Search for the cell housing the specified text and yield its (X, Y) center coordinate. 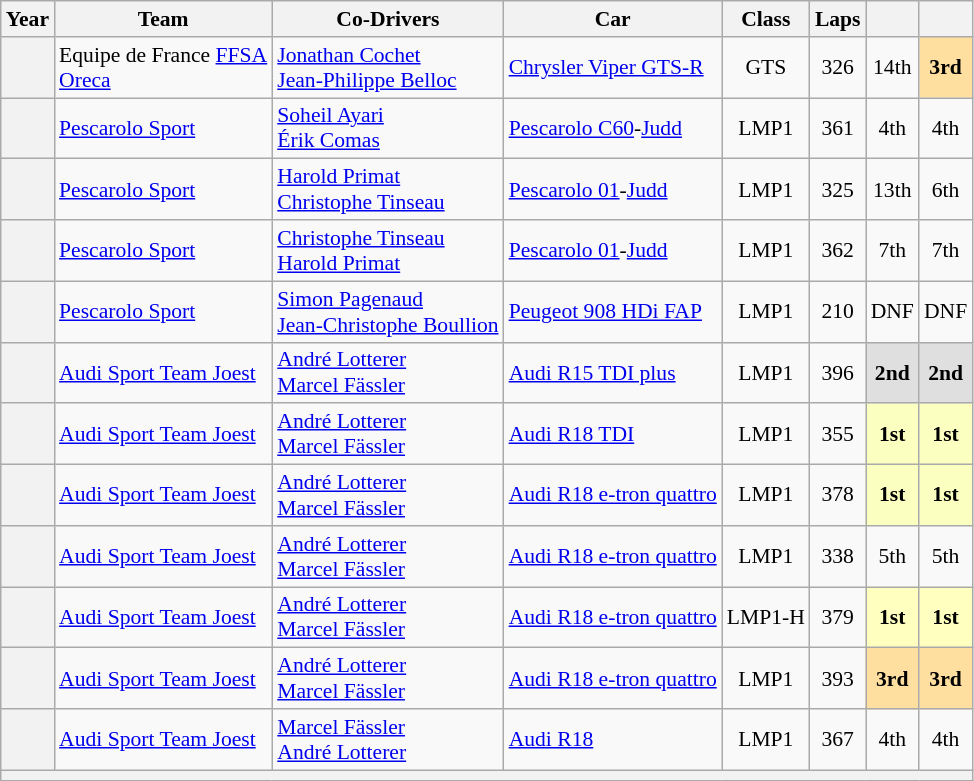
Soheil Ayari Érik Comas (388, 128)
GTS (766, 68)
LMP1-H (766, 618)
Pescarolo C60-Judd (613, 128)
Marcel Fässler André Lotterer (388, 740)
362 (838, 250)
Year (28, 19)
361 (838, 128)
210 (838, 312)
Equipe de France FFSA Oreca (163, 68)
Team (163, 19)
379 (838, 618)
Laps (838, 19)
393 (838, 678)
378 (838, 496)
355 (838, 434)
367 (838, 740)
13th (892, 190)
Simon Pagenaud Jean-Christophe Boullion (388, 312)
Peugeot 908 HDi FAP (613, 312)
338 (838, 556)
Car (613, 19)
Class (766, 19)
Co-Drivers (388, 19)
Chrysler Viper GTS-R (613, 68)
Christophe Tinseau Harold Primat (388, 250)
Audi R15 TDI plus (613, 372)
Jonathan Cochet Jean-Philippe Belloc (388, 68)
14th (892, 68)
Audi R18 (613, 740)
6th (946, 190)
396 (838, 372)
326 (838, 68)
Audi R18 TDI (613, 434)
Harold Primat Christophe Tinseau (388, 190)
325 (838, 190)
